Pinpoint the cell where the given text exists, returning its [x, y] midpoint coordinate. 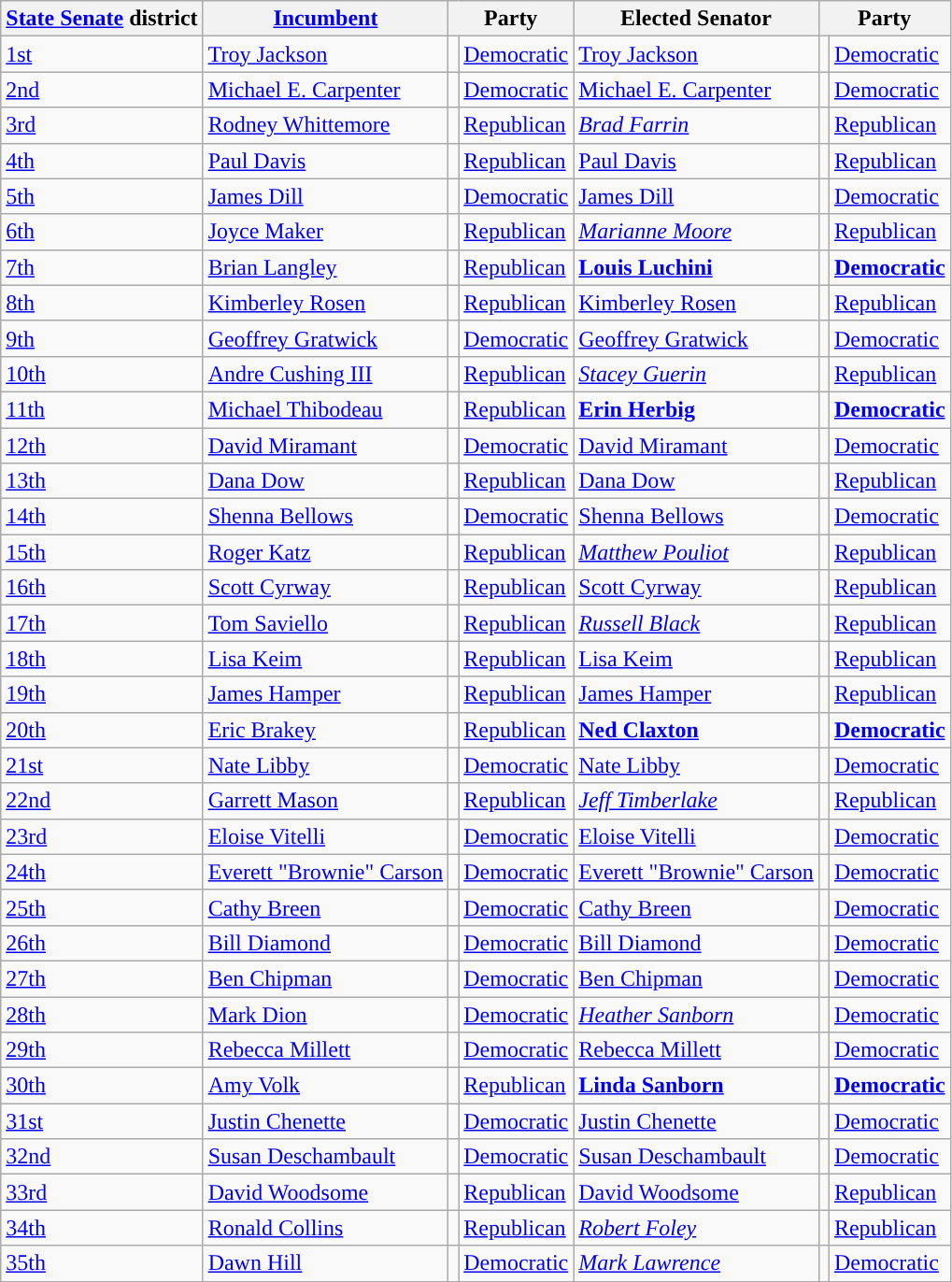
5th [102, 196]
31st [102, 1121]
Brian Langley [325, 267]
Garrett Mason [325, 801]
35th [102, 1263]
28th [102, 1014]
16th [102, 588]
Roger Katz [325, 552]
Stacey Guerin [697, 374]
2nd [102, 90]
9th [102, 338]
11th [102, 409]
3rd [102, 125]
Elected Senator [697, 19]
Marianne Moore [697, 232]
10th [102, 374]
Mark Lawrence [697, 1263]
25th [102, 907]
24th [102, 872]
14th [102, 517]
20th [102, 730]
Andre Cushing III [325, 374]
26th [102, 943]
Brad Farrin [697, 125]
12th [102, 446]
Ronald Collins [325, 1228]
Ned Claxton [697, 730]
Erin Herbig [697, 409]
29th [102, 1050]
Linda Sanborn [697, 1086]
Incumbent [325, 19]
27th [102, 978]
Michael Thibodeau [325, 409]
30th [102, 1086]
23rd [102, 836]
Robert Foley [697, 1228]
Amy Volk [325, 1086]
33rd [102, 1192]
34th [102, 1228]
17th [102, 623]
7th [102, 267]
13th [102, 481]
6th [102, 232]
Russell Black [697, 623]
4th [102, 161]
Joyce Maker [325, 232]
Dawn Hill [325, 1263]
Heather Sanborn [697, 1014]
19th [102, 694]
Matthew Pouliot [697, 552]
18th [102, 659]
22nd [102, 801]
Jeff Timberlake [697, 801]
Tom Saviello [325, 623]
Eric Brakey [325, 730]
21st [102, 765]
8th [102, 303]
1st [102, 54]
15th [102, 552]
32nd [102, 1157]
State Senate district [102, 19]
Louis Luchini [697, 267]
Mark Dion [325, 1014]
Rodney Whittemore [325, 125]
